Extract the (X, Y) coordinate from the center of the cell holding the provided text.  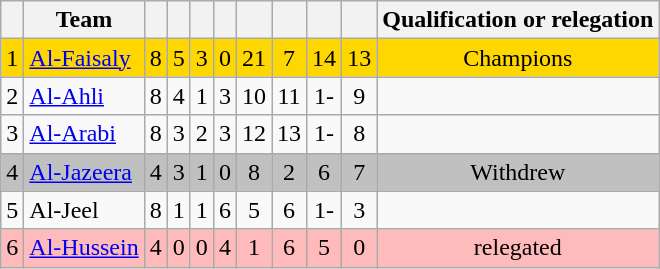
Al-Jeel (84, 210)
14 (324, 58)
21 (254, 58)
11 (290, 96)
Team (84, 20)
Withdrew (518, 172)
Al-Arabi (84, 134)
Qualification or relegation (518, 20)
relegated (518, 248)
Al-Ahli (84, 96)
Al-Hussein (84, 248)
Champions (518, 58)
10 (254, 96)
9 (360, 96)
Al-Faisaly (84, 58)
12 (254, 134)
Al-Jazeera (84, 172)
